Determine the [X, Y] coordinate at the center of the cell enclosing the given text.  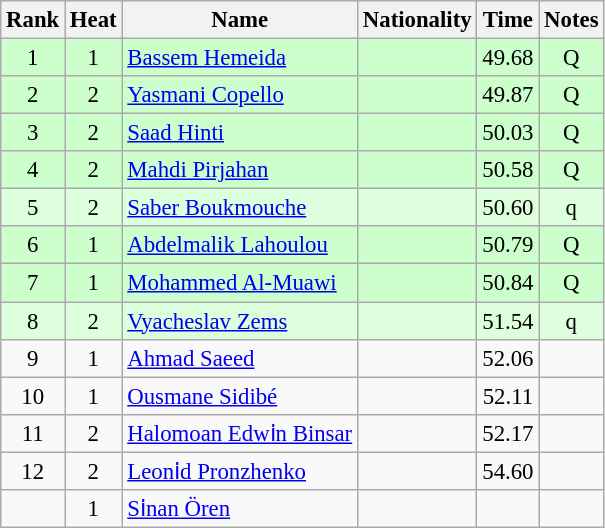
Ahmad Saeed [240, 358]
Saber Boukmouche [240, 208]
49.87 [508, 95]
Si̇nan Ören [240, 509]
52.17 [508, 433]
Time [508, 20]
50.79 [508, 245]
Rank [33, 20]
49.68 [508, 58]
Bassem Hemeida [240, 58]
Heat [94, 20]
Vyacheslav Zems [240, 321]
Leoni̇d Pronzhenko [240, 471]
52.11 [508, 396]
5 [33, 208]
50.84 [508, 283]
Abdelmalik Lahoulou [240, 245]
6 [33, 245]
Saad Hinti [240, 133]
50.58 [508, 170]
11 [33, 433]
10 [33, 396]
4 [33, 170]
7 [33, 283]
50.60 [508, 208]
Ousmane Sidibé [240, 396]
54.60 [508, 471]
Halomoan Edwi̇n Binsar [240, 433]
8 [33, 321]
50.03 [508, 133]
Mohammed Al-Muawi [240, 283]
Mahdi Pirjahan [240, 170]
Yasmani Copello [240, 95]
9 [33, 358]
Name [240, 20]
12 [33, 471]
Notes [572, 20]
Nationality [416, 20]
52.06 [508, 358]
51.54 [508, 321]
3 [33, 133]
